Pinpoint the cell where the given text exists, returning its [x, y] midpoint coordinate. 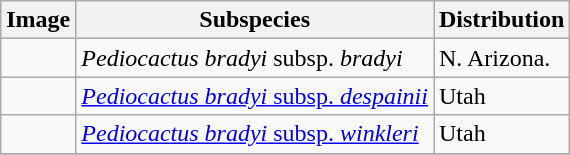
Distribution [502, 20]
N. Arizona. [502, 58]
Pediocactus bradyi subsp. winkleri [255, 134]
Subspecies [255, 20]
Pediocactus bradyi subsp. bradyi [255, 58]
Pediocactus bradyi subsp. despainii [255, 96]
Image [38, 20]
